Return the [x, y] coordinate for the center point of the cell that contains the specified text.  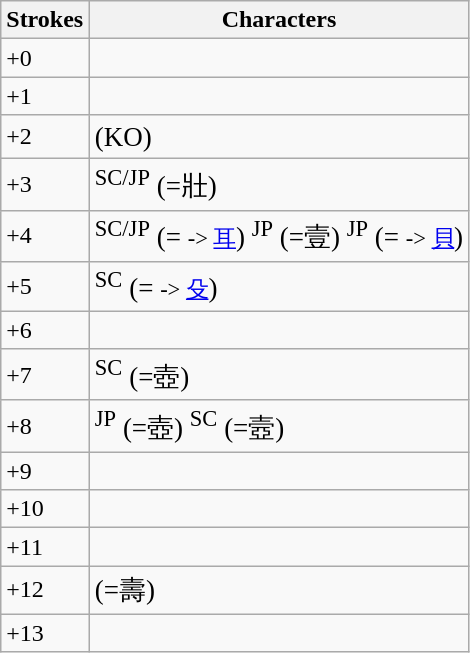
+5 [45, 286]
+11 [45, 547]
+10 [45, 509]
+8 [45, 426]
(=壽) [279, 590]
+4 [45, 236]
+12 [45, 590]
SC/JP (= -> 耳) JP (=壹) JP (= -> 貝) [279, 236]
+2 [45, 137]
SC (= -> 殳) [279, 286]
+9 [45, 471]
Characters [279, 20]
JP (=壺) SC (=壼) [279, 426]
Strokes [45, 20]
(KO) [279, 137]
+13 [45, 633]
+6 [45, 330]
SC/JP (=壯) [279, 184]
+3 [45, 184]
SC (=壺) [279, 374]
+7 [45, 374]
+0 [45, 58]
+1 [45, 96]
